Find where the given text appears and provide that cell's center as [X, Y] coordinate. 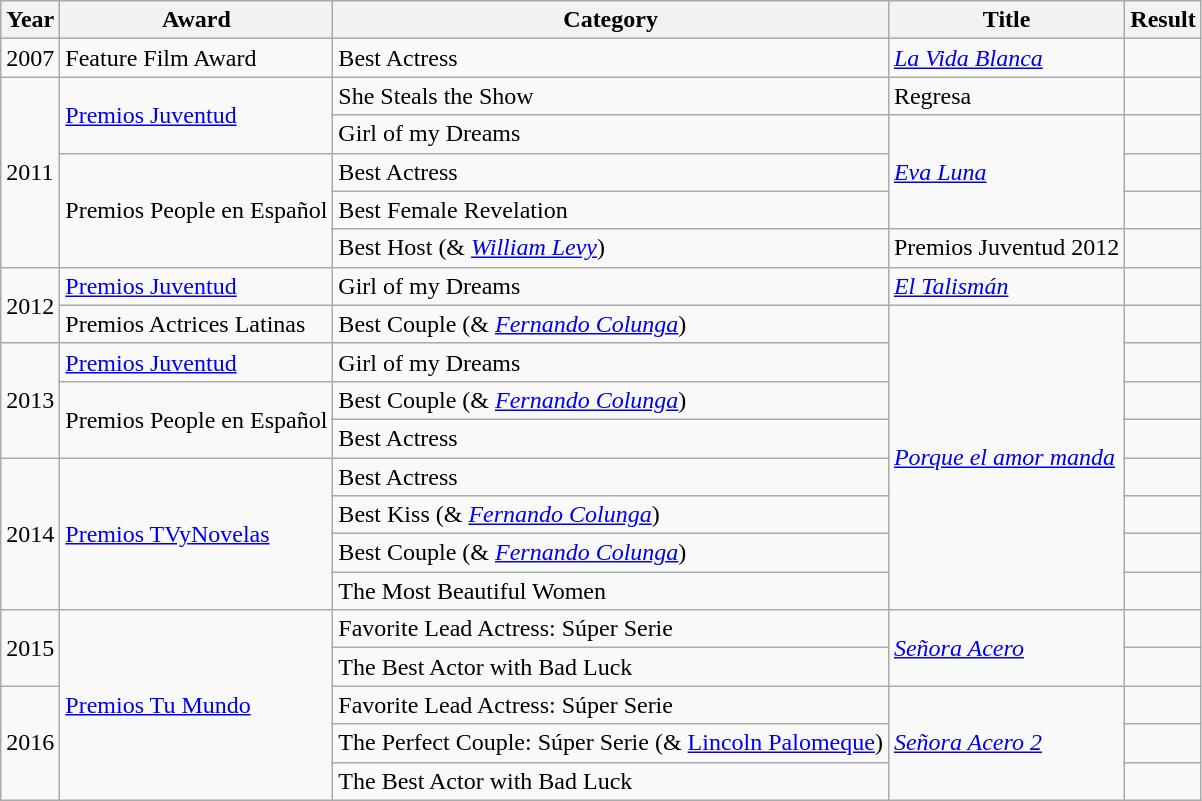
Regresa [1006, 96]
Señora Acero [1006, 648]
Señora Acero 2 [1006, 743]
Best Host (& William Levy) [611, 248]
Premios Actrices Latinas [196, 324]
2007 [30, 58]
El Talismán [1006, 286]
2015 [30, 648]
She Steals the Show [611, 96]
2012 [30, 305]
Award [196, 20]
2016 [30, 743]
Best Female Revelation [611, 210]
Year [30, 20]
Feature Film Award [196, 58]
The Perfect Couple: Súper Serie (& Lincoln Palomeque) [611, 743]
Premios TVyNovelas [196, 534]
2013 [30, 400]
Premios Juventud 2012 [1006, 248]
Premios Tu Mundo [196, 705]
2011 [30, 172]
Result [1163, 20]
Porque el amor manda [1006, 457]
The Most Beautiful Women [611, 591]
Category [611, 20]
Best Kiss (& Fernando Colunga) [611, 515]
La Vida Blanca [1006, 58]
2014 [30, 534]
Eva Luna [1006, 172]
Title [1006, 20]
